Locate the cell with the specified text and output its [X, Y] center coordinate. 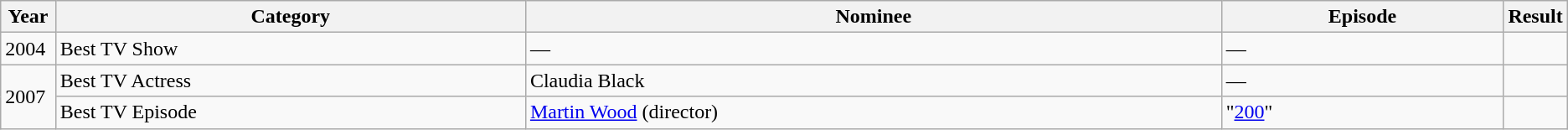
Best TV Episode [290, 112]
Best TV Actress [290, 81]
2007 [28, 96]
Category [290, 17]
Year [28, 17]
Claudia Black [873, 81]
2004 [28, 49]
Martin Wood (director) [873, 112]
Nominee [873, 17]
"200" [1362, 112]
Result [1535, 17]
Episode [1362, 17]
Best TV Show [290, 49]
